Locate the cell with the specified text and output its (X, Y) center coordinate. 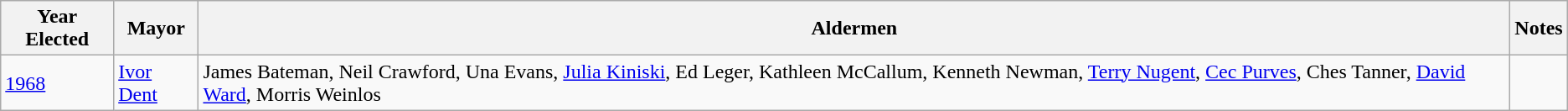
1968 (57, 82)
Mayor (156, 29)
Year Elected (57, 29)
Notes (1539, 29)
Aldermen (854, 29)
Ivor Dent (156, 82)
